Provide the (X, Y) coordinate of the cell's center where the given text is located.  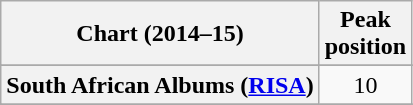
10 (365, 85)
Peakposition (365, 34)
South African Albums (RISA) (160, 85)
Chart (2014–15) (160, 34)
